From the cell containing the given text, extract its center point as (x, y) coordinate. 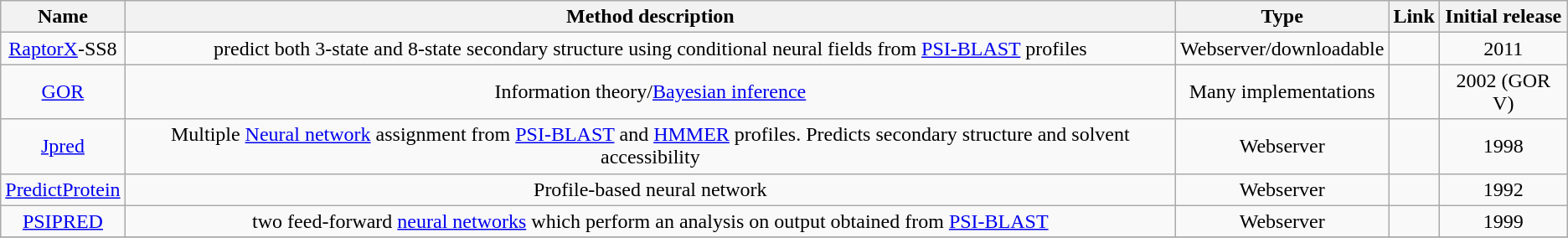
two feed-forward neural networks which perform an analysis on output obtained from PSI-BLAST (650, 221)
RaptorX-SS8 (63, 49)
predict both 3-state and 8-state secondary structure using conditional neural fields from PSI-BLAST profiles (650, 49)
Jpred (63, 146)
Name (63, 17)
Webserver/downloadable (1282, 49)
Information theory/Bayesian inference (650, 92)
1992 (1503, 189)
1998 (1503, 146)
Type (1282, 17)
2011 (1503, 49)
2002 (GOR V) (1503, 92)
Profile-based neural network (650, 189)
Link (1414, 17)
GOR (63, 92)
Initial release (1503, 17)
PredictProtein (63, 189)
1999 (1503, 221)
Many implementations (1282, 92)
PSIPRED (63, 221)
Method description (650, 17)
Multiple Neural network assignment from PSI-BLAST and HMMER profiles. Predicts secondary structure and solvent accessibility (650, 146)
